Return the (x, y) coordinate for the center point of the cell that contains the specified text.  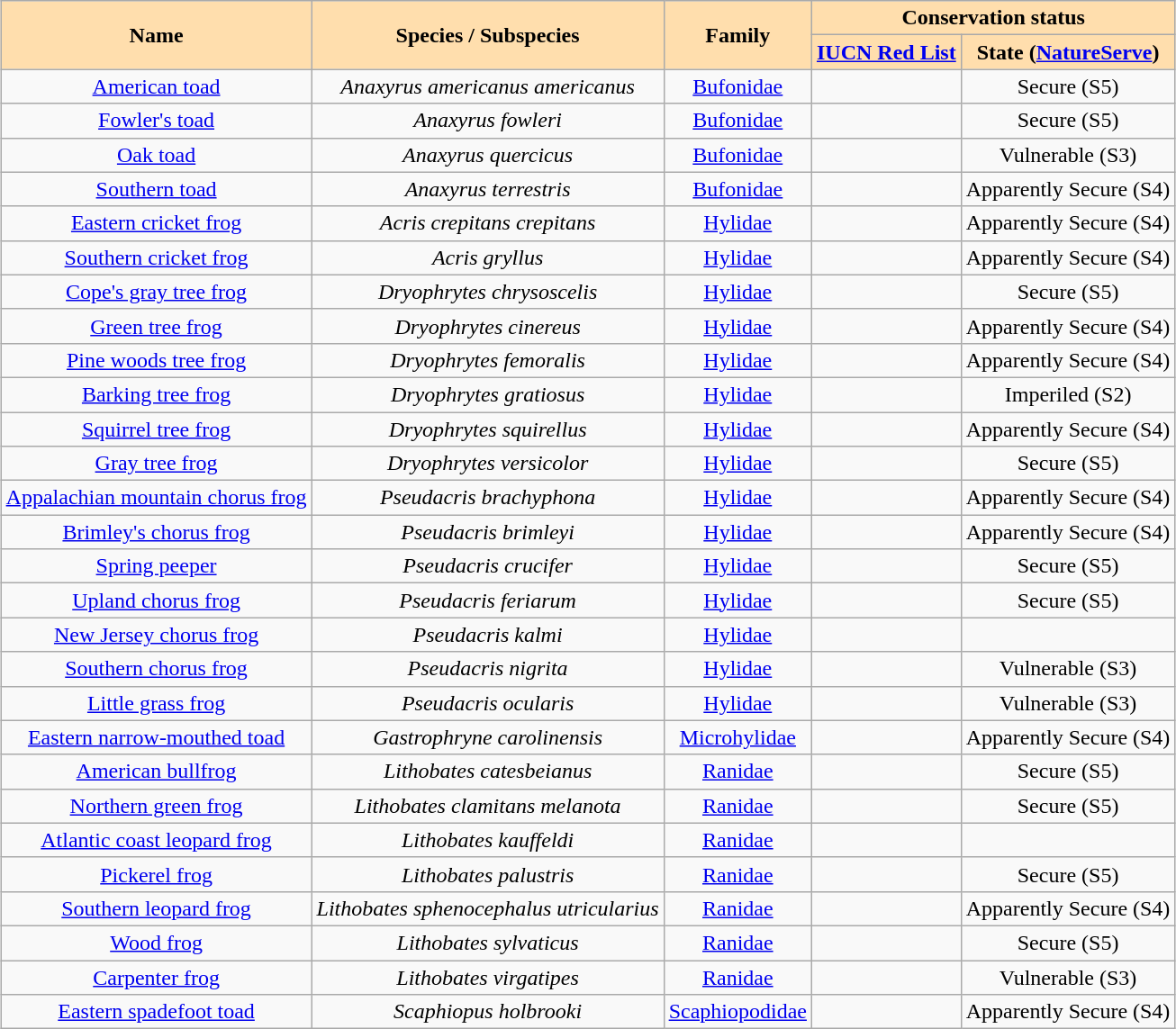
Dryophrytes versicolor (488, 464)
Pseudacris ocularis (488, 703)
Pickerel frog (157, 874)
Dryophrytes femoralis (488, 360)
Dryophrytes gratiosus (488, 394)
Appalachian mountain chorus frog (157, 498)
Anaxyrus quercicus (488, 155)
Lithobates clamitans melanota (488, 806)
Imperiled (S2) (1068, 394)
Northern green frog (157, 806)
Carpenter frog (157, 977)
Atlantic coast leopard frog (157, 840)
Family (737, 35)
Dryophrytes chrysoscelis (488, 292)
Pseudacris brachyphona (488, 498)
Pseudacris crucifer (488, 566)
Lithobates palustris (488, 874)
Scaphiopus holbrooki (488, 1012)
Microhylidae (737, 737)
Name (157, 35)
Pseudacris brimleyi (488, 532)
Fowler's toad (157, 121)
Eastern spadefoot toad (157, 1012)
Scaphiopodidae (737, 1012)
Spring peeper (157, 566)
Squirrel tree frog (157, 429)
Acris crepitans crepitans (488, 223)
Pseudacris nigrita (488, 669)
Anaxyrus terrestris (488, 189)
Pseudacris kalmi (488, 635)
American toad (157, 86)
Pseudacris feriarum (488, 600)
Green tree frog (157, 326)
IUCN Red List (886, 52)
Acris gryllus (488, 257)
Little grass frog (157, 703)
Wood frog (157, 943)
Brimley's chorus frog (157, 532)
Gastrophryne carolinensis (488, 737)
New Jersey chorus frog (157, 635)
Anaxyrus americanus americanus (488, 86)
Lithobates kauffeldi (488, 840)
Southern leopard frog (157, 908)
Dryophrytes squirellus (488, 429)
American bullfrog (157, 772)
Upland chorus frog (157, 600)
Lithobates catesbeianus (488, 772)
Dryophrytes cinereus (488, 326)
Anaxyrus fowleri (488, 121)
Southern toad (157, 189)
Eastern narrow-mouthed toad (157, 737)
State (NatureServe) (1068, 52)
Cope's gray tree frog (157, 292)
Barking tree frog (157, 394)
Pine woods tree frog (157, 360)
Eastern cricket frog (157, 223)
Oak toad (157, 155)
Gray tree frog (157, 464)
Lithobates sylvaticus (488, 943)
Species / Subspecies (488, 35)
Conservation status (992, 18)
Southern cricket frog (157, 257)
Lithobates virgatipes (488, 977)
Southern chorus frog (157, 669)
Lithobates sphenocephalus utricularius (488, 908)
